Determine the [x, y] coordinate at the center of the cell enclosing the given text.  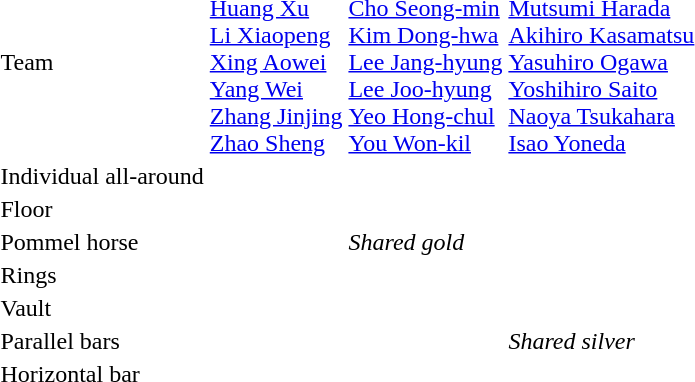
Shared gold [426, 242]
